For the text-containing cell, return its midpoint in (x, y) coordinate format. 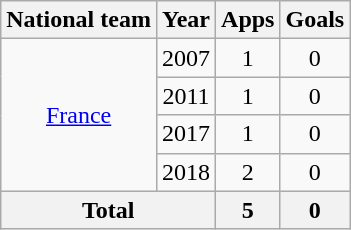
France (79, 115)
National team (79, 20)
2 (248, 172)
Year (186, 20)
2011 (186, 96)
5 (248, 210)
2018 (186, 172)
Goals (315, 20)
Total (108, 210)
Apps (248, 20)
2017 (186, 134)
2007 (186, 58)
